Return the [X, Y] coordinate for the center point of the cell that contains the specified text.  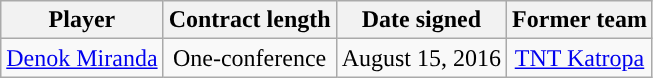
TNT Katropa [580, 58]
Contract length [250, 20]
Denok Miranda [82, 58]
Player [82, 20]
August 15, 2016 [421, 58]
Former team [580, 20]
One-conference [250, 58]
Date signed [421, 20]
